For the text-containing cell, return its midpoint in (X, Y) coordinate format. 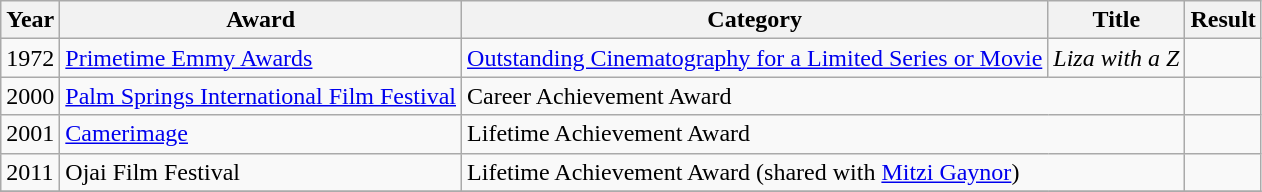
Outstanding Cinematography for a Limited Series or Movie (755, 58)
1972 (30, 58)
Year (30, 20)
Palm Springs International Film Festival (261, 96)
Award (261, 20)
Ojai Film Festival (261, 172)
Lifetime Achievement Award (shared with Mitzi Gaynor) (824, 172)
Title (1116, 20)
Liza with a Z (1116, 58)
Camerimage (261, 134)
Category (755, 20)
Primetime Emmy Awards (261, 58)
2000 (30, 96)
2001 (30, 134)
Result (1223, 20)
2011 (30, 172)
Career Achievement Award (824, 96)
Lifetime Achievement Award (824, 134)
